For the text-containing cell, return its midpoint in [x, y] coordinate format. 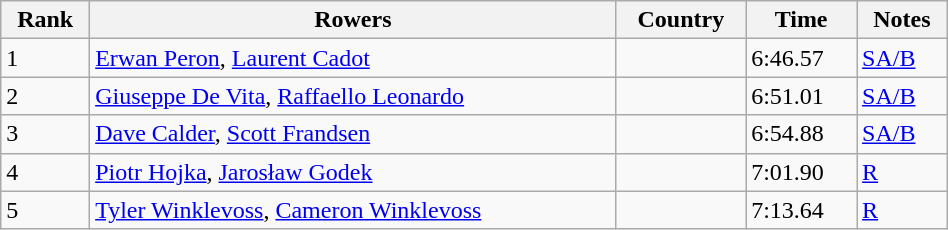
Country [681, 20]
6:54.88 [802, 134]
Piotr Hojka, Jarosław Godek [353, 172]
Giuseppe De Vita, Raffaello Leonardo [353, 96]
Tyler Winklevoss, Cameron Winklevoss [353, 210]
3 [46, 134]
4 [46, 172]
2 [46, 96]
6:46.57 [802, 58]
7:01.90 [802, 172]
Rowers [353, 20]
Time [802, 20]
Rank [46, 20]
1 [46, 58]
6:51.01 [802, 96]
Dave Calder, Scott Frandsen [353, 134]
5 [46, 210]
7:13.64 [802, 210]
Erwan Peron, Laurent Cadot [353, 58]
Notes [902, 20]
